Locate the cell with the specified text and output its [X, Y] center coordinate. 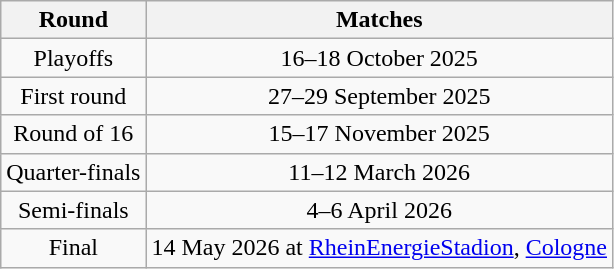
Playoffs [74, 58]
14 May 2026 at RheinEnergieStadion, Cologne [380, 248]
15–17 November 2025 [380, 134]
4–6 April 2026 [380, 210]
First round [74, 96]
Quarter-finals [74, 172]
Final [74, 248]
Round [74, 20]
27–29 September 2025 [380, 96]
Matches [380, 20]
16–18 October 2025 [380, 58]
11–12 March 2026 [380, 172]
Semi-finals [74, 210]
Round of 16 [74, 134]
